Locate the cell with the specified text and output its [x, y] center coordinate. 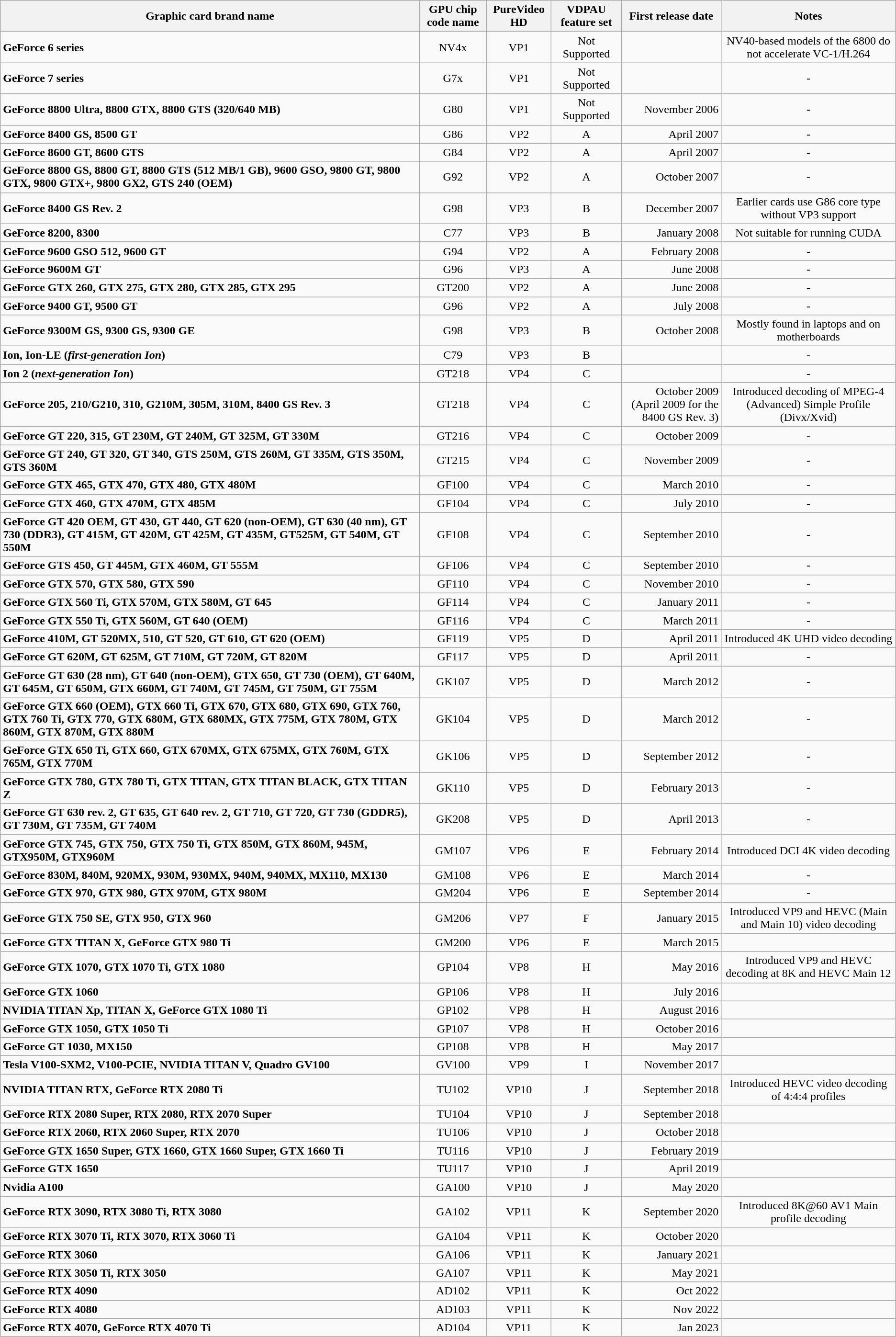
NV40-based models of the 6800 do not accelerate VC-1/H.264 [809, 47]
November 2006 [671, 109]
GeForce GTX 745, GTX 750, GTX 750 Ti, GTX 850M, GTX 860M, 945M, GTX950M, GTX960M [210, 850]
NVIDIA TITAN Xp, TITAN X, GeForce GTX 1080 Ti [210, 1010]
March 2015 [671, 942]
F [587, 918]
Jan 2023 [671, 1327]
GM206 [453, 918]
GeForce GTS 450, GT 445M, GTX 460M, GT 555M [210, 566]
October 2009 [671, 436]
GeForce RTX 4090 [210, 1291]
GeForce GTX 780, GTX 780 Ti, GTX TITAN, GTX TITAN BLACK, GTX TITAN Z [210, 788]
GF114 [453, 602]
GeForce GT 630 rev. 2, GT 635, GT 640 rev. 2, GT 710, GT 720, GT 730 (GDDR5), GT 730M, GT 735M, GT 740M [210, 819]
Oct 2022 [671, 1291]
GPU chip code name [453, 16]
PureVideo HD [519, 16]
September 2020 [671, 1212]
GP102 [453, 1010]
GeForce RTX 2060, RTX 2060 Super, RTX 2070 [210, 1133]
Introduced DCI 4K video decoding [809, 850]
VP9 [519, 1065]
January 2011 [671, 602]
G94 [453, 251]
GeForce 205, 210/G210, 310, G210M, 305M, 310M, 8400 GS Rev. 3 [210, 405]
GF110 [453, 584]
January 2008 [671, 233]
GM107 [453, 850]
GeForce GTX 560 Ti, GTX 570M, GTX 580M, GT 645 [210, 602]
May 2016 [671, 967]
GM204 [453, 893]
GeForce 8400 GS Rev. 2 [210, 208]
GK104 [453, 719]
GeForce GT 620M, GT 625M, GT 710M, GT 720M, GT 820M [210, 657]
NV4x [453, 47]
January 2021 [671, 1255]
GF116 [453, 620]
GeForce RTX 2080 Super, RTX 2080, RTX 2070 Super [210, 1114]
February 2013 [671, 788]
Introduced 4K UHD video decoding [809, 638]
February 2008 [671, 251]
Introduced VP9 and HEVC decoding at 8K and HEVC Main 12 [809, 967]
GA100 [453, 1187]
GeForce GT 630 (28 nm), GT 640 (non-OEM), GTX 650, GT 730 (OEM), GT 640M, GT 645M, GT 650M, GTX 660M, GT 740M, GT 745M, GT 750M, GT 755M [210, 681]
GeForce RTX 4070, GeForce RTX 4070 Ti [210, 1327]
G92 [453, 177]
GeForce 9400 GT, 9500 GT [210, 306]
GeForce GT 420 OEM, GT 430, GT 440, GT 620 (non-OEM), GT 630 (40 nm), GT 730 (DDR3), GT 415M, GT 420M, GT 425M, GT 435M, GT525M, GT 540M, GT 550M [210, 534]
Tesla V100-SXM2, V100-PCIE, NVIDIA TITAN V, Quadro GV100 [210, 1065]
TU117 [453, 1169]
G86 [453, 134]
GeForce GTX 1060 [210, 992]
GeForce GT 1030, MX150 [210, 1046]
GK106 [453, 757]
March 2014 [671, 875]
April 2013 [671, 819]
GeForce RTX 4080 [210, 1309]
GeForce 9600M GT [210, 269]
Ion 2 (next-generation Ion) [210, 374]
GK107 [453, 681]
October 2016 [671, 1028]
Nvidia A100 [210, 1187]
July 2010 [671, 503]
October 2008 [671, 330]
GeForce 9600 GSO 512, 9600 GT [210, 251]
I [587, 1065]
GeForce 8800 Ultra, 8800 GTX, 8800 GTS (320/640 MB) [210, 109]
GeForce GTX TITAN X, GeForce GTX 980 Ti [210, 942]
GeForce GTX 550 Ti, GTX 560M, GT 640 (OEM) [210, 620]
C79 [453, 355]
February 2019 [671, 1151]
GM108 [453, 875]
GeForce GT 240, GT 320, GT 340, GTS 250M, GTS 260M, GT 335M, GTS 350M, GTS 360M [210, 461]
GF108 [453, 534]
TU106 [453, 1133]
GeForce 9300M GS, 9300 GS, 9300 GE [210, 330]
March 2011 [671, 620]
GeForce GTX 260, GTX 275, GTX 280, GTX 285, GTX 295 [210, 287]
August 2016 [671, 1010]
G80 [453, 109]
GeForce GTX 1650 Super, GTX 1660, GTX 1660 Super, GTX 1660 Ti [210, 1151]
GeForce RTX 3070 Ti, RTX 3070, RTX 3060 Ti [210, 1236]
Introduced decoding of MPEG-4 (Advanced) Simple Profile (Divx/Xvid) [809, 405]
GeForce RTX 3050 Ti, RTX 3050 [210, 1273]
January 2015 [671, 918]
GF100 [453, 485]
GeForce GTX 970, GTX 980, GTX 970M, GTX 980M [210, 893]
Introduced VP9 and HEVC (Main and Main 10) video decoding [809, 918]
GA106 [453, 1255]
September 2012 [671, 757]
TU104 [453, 1114]
GeForce GTX 750 SE, GTX 950, GTX 960 [210, 918]
GeForce RTX 3090, RTX 3080 Ti, RTX 3080 [210, 1212]
AD102 [453, 1291]
GF117 [453, 657]
GeForce 7 series [210, 79]
AD104 [453, 1327]
November 2010 [671, 584]
July 2016 [671, 992]
GeForce GT 220, 315, GT 230M, GT 240M, GT 325M, GT 330M [210, 436]
GT215 [453, 461]
G84 [453, 152]
October 2020 [671, 1236]
NVIDIA TITAN RTX, GeForce RTX 2080 Ti [210, 1089]
GeForce GTX 1050, GTX 1050 Ti [210, 1028]
November 2017 [671, 1065]
Ion, Ion-LE (first-generation Ion) [210, 355]
GF104 [453, 503]
October 2018 [671, 1133]
GF119 [453, 638]
GeForce GTX 650 Ti, GTX 660, GTX 670MX, GTX 675MX, GTX 760M, GTX 765M, GTX 770M [210, 757]
C77 [453, 233]
First release date [671, 16]
GF106 [453, 566]
May 2017 [671, 1046]
GP104 [453, 967]
TU102 [453, 1089]
GeForce GTX 1070, GTX 1070 Ti, GTX 1080 [210, 967]
March 2010 [671, 485]
GP108 [453, 1046]
TU116 [453, 1151]
GV100 [453, 1065]
G7x [453, 79]
February 2014 [671, 850]
July 2008 [671, 306]
GeForce 8800 GS, 8800 GT, 8800 GTS (512 MB/1 GB), 9600 GSO, 9800 GT, 9800 GTX, 9800 GTX+, 9800 GX2, GTS 240 (OEM) [210, 177]
GK208 [453, 819]
AD103 [453, 1309]
October 2009(April 2009 for the 8400 GS Rev. 3) [671, 405]
Earlier cards use G86 core type without VP3 support [809, 208]
VP7 [519, 918]
GeForce 830M, 840M, 920MX, 930M, 930MX, 940M, 940MX, MX110, MX130 [210, 875]
Graphic card brand name [210, 16]
Nov 2022 [671, 1309]
Notes [809, 16]
VDPAU feature set [587, 16]
GP107 [453, 1028]
Not suitable for running CUDA [809, 233]
GeForce 410M, GT 520MX, 510, GT 520, GT 610, GT 620 (OEM) [210, 638]
GK110 [453, 788]
GT216 [453, 436]
GM200 [453, 942]
GA107 [453, 1273]
September 2014 [671, 893]
GeForce RTX 3060 [210, 1255]
November 2009 [671, 461]
GeForce GTX 465, GTX 470, GTX 480, GTX 480M [210, 485]
GP106 [453, 992]
October 2007 [671, 177]
Introduced HEVC video decoding of 4:4:4 profiles [809, 1089]
May 2021 [671, 1273]
GeForce GTX 460, GTX 470M, GTX 485M [210, 503]
Introduced 8K@60 AV1 Main profile decoding [809, 1212]
GA102 [453, 1212]
GT200 [453, 287]
GeForce 8400 GS, 8500 GT [210, 134]
GeForce GTX 570, GTX 580, GTX 590 [210, 584]
December 2007 [671, 208]
GeForce 8600 GT, 8600 GTS [210, 152]
GeForce GTX 1650 [210, 1169]
April 2019 [671, 1169]
GeForce 6 series [210, 47]
GeForce 8200, 8300 [210, 233]
Mostly found in laptops and on motherboards [809, 330]
GA104 [453, 1236]
May 2020 [671, 1187]
